Determine the [x, y] coordinate at the center of the cell enclosing the given text.  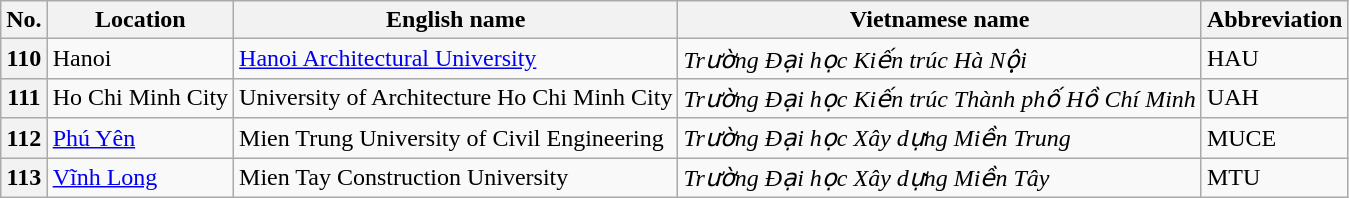
Hanoi [140, 59]
MTU [1274, 178]
UAH [1274, 98]
Ho Chi Minh City [140, 98]
Phú Yên [140, 138]
Location [140, 20]
Abbreviation [1274, 20]
HAU [1274, 59]
Trường Đại học Xây dựng Miền Trung [940, 138]
Mien Trung University of Civil Engineering [456, 138]
111 [24, 98]
University of Architecture Ho Chi Minh City [456, 98]
112 [24, 138]
Trường Đại học Kiến trúc Hà Nội [940, 59]
No. [24, 20]
Trường Đại học Xây dựng Miền Tây [940, 178]
Vĩnh Long [140, 178]
MUCE [1274, 138]
Vietnamese name [940, 20]
Mien Tay Construction University [456, 178]
110 [24, 59]
Trường Đại học Kiến trúc Thành phố Hồ Chí Minh [940, 98]
113 [24, 178]
Hanoi Architectural University [456, 59]
English name [456, 20]
